Return the [x, y] coordinate for the center point of the cell that contains the specified text.  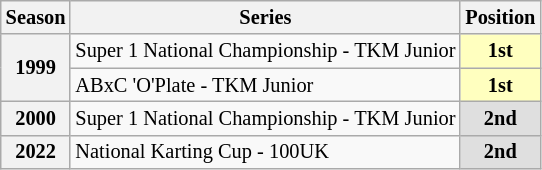
Season [36, 17]
1999 [36, 68]
2000 [36, 118]
National Karting Cup - 100UK [265, 152]
Position [500, 17]
Series [265, 17]
ABxC 'O'Plate - TKM Junior [265, 85]
2022 [36, 152]
